From the cell containing the given text, extract its center point as (x, y) coordinate. 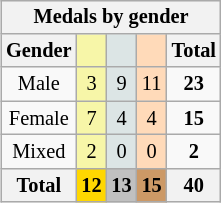
3 (91, 84)
12 (91, 185)
11 (152, 84)
Medals by gender (111, 17)
Gender (38, 51)
23 (194, 84)
Male (38, 84)
13 (122, 185)
40 (194, 185)
Female (38, 118)
9 (122, 84)
7 (91, 118)
Mixed (38, 152)
